Output the [x, y] coordinate of the center of the cell containing the given text.  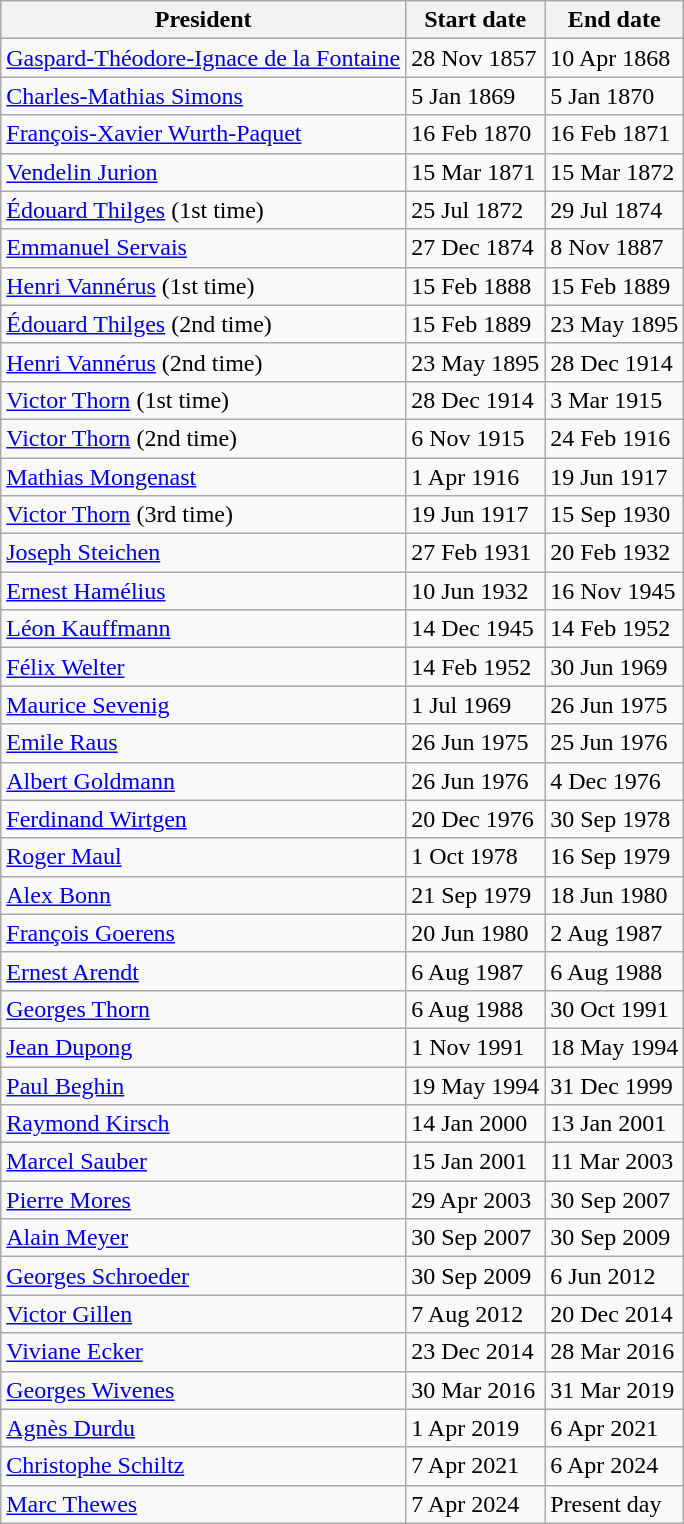
Félix Welter [204, 667]
Marcel Sauber [204, 1162]
Édouard Thilges (2nd time) [204, 324]
21 Sep 1979 [476, 895]
Victor Gillen [204, 1314]
Henri Vannérus (1st time) [204, 286]
20 Dec 2014 [614, 1314]
Raymond Kirsch [204, 1124]
8 Nov 1887 [614, 248]
30 Sep 1978 [614, 819]
23 Dec 2014 [476, 1352]
Alain Meyer [204, 1238]
7 Apr 2021 [476, 1466]
Viviane Ecker [204, 1352]
Christophe Schiltz [204, 1466]
6 Apr 2021 [614, 1428]
President [204, 20]
Emile Raus [204, 743]
Albert Goldmann [204, 781]
Ernest Arendt [204, 971]
7 Aug 2012 [476, 1314]
6 Jun 2012 [614, 1276]
18 Jun 1980 [614, 895]
13 Jan 2001 [614, 1124]
30 Mar 2016 [476, 1390]
15 Feb 1888 [476, 286]
30 Jun 1969 [614, 667]
Henri Vannérus (2nd time) [204, 362]
25 Jul 1872 [476, 210]
End date [614, 20]
6 Nov 1915 [476, 438]
31 Mar 2019 [614, 1390]
10 Apr 1868 [614, 58]
Gaspard-Théodore-Ignace de la Fontaine [204, 58]
Ferdinand Wirtgen [204, 819]
29 Jul 1874 [614, 210]
7 Apr 2024 [476, 1504]
François Goerens [204, 933]
1 Apr 2019 [476, 1428]
20 Dec 1976 [476, 819]
Mathias Mongenast [204, 477]
5 Jan 1870 [614, 96]
14 Dec 1945 [476, 629]
11 Mar 2003 [614, 1162]
1 Jul 1969 [476, 705]
Emmanuel Servais [204, 248]
5 Jan 1869 [476, 96]
27 Feb 1931 [476, 553]
Ernest Hamélius [204, 591]
Start date [476, 20]
Marc Thewes [204, 1504]
19 May 1994 [476, 1085]
Agnès Durdu [204, 1428]
Pierre Mores [204, 1200]
29 Apr 2003 [476, 1200]
3 Mar 1915 [614, 400]
26 Jun 1976 [476, 781]
20 Feb 1932 [614, 553]
Vendelin Jurion [204, 172]
1 Apr 1916 [476, 477]
4 Dec 1976 [614, 781]
Georges Wivenes [204, 1390]
François-Xavier Wurth-Paquet [204, 134]
1 Nov 1991 [476, 1047]
Present day [614, 1504]
20 Jun 1980 [476, 933]
16 Feb 1871 [614, 134]
Jean Dupong [204, 1047]
18 May 1994 [614, 1047]
10 Jun 1932 [476, 591]
15 Mar 1871 [476, 172]
15 Jan 2001 [476, 1162]
15 Sep 1930 [614, 515]
Maurice Sevenig [204, 705]
Paul Beghin [204, 1085]
24 Feb 1916 [614, 438]
28 Mar 2016 [614, 1352]
Léon Kauffmann [204, 629]
28 Nov 1857 [476, 58]
Édouard Thilges (1st time) [204, 210]
Roger Maul [204, 857]
31 Dec 1999 [614, 1085]
Alex Bonn [204, 895]
6 Apr 2024 [614, 1466]
Victor Thorn (2nd time) [204, 438]
16 Sep 1979 [614, 857]
16 Nov 1945 [614, 591]
15 Mar 1872 [614, 172]
Charles-Mathias Simons [204, 96]
6 Aug 1987 [476, 971]
14 Jan 2000 [476, 1124]
25 Jun 1976 [614, 743]
Georges Schroeder [204, 1276]
Joseph Steichen [204, 553]
1 Oct 1978 [476, 857]
30 Oct 1991 [614, 1009]
Victor Thorn (3rd time) [204, 515]
2 Aug 1987 [614, 933]
27 Dec 1874 [476, 248]
Georges Thorn [204, 1009]
16 Feb 1870 [476, 134]
Victor Thorn (1st time) [204, 400]
